Extract the (x, y) coordinate from the center of the cell holding the provided text.  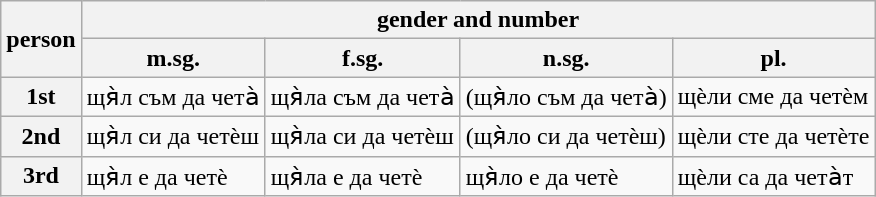
щя̀л е да четѐ (173, 176)
щѐли сме да четѐм (774, 97)
gender and number (478, 20)
(щя̀лo съм да чета̀) (566, 97)
щя̀лa съм да чета̀ (362, 97)
2nd (41, 136)
1st (41, 97)
щя̀лo е да четѐ (566, 176)
(щя̀лo си да четѐш) (566, 136)
щя̀лa е да четѐ (362, 176)
pl. (774, 58)
person (41, 39)
щя̀л съм да чета̀ (173, 97)
щѐли сте да четѐте (774, 136)
m.sg. (173, 58)
f.sg. (362, 58)
щѐли са да чета̀т (774, 176)
щя̀л си да четѐш (173, 136)
3rd (41, 176)
n.sg. (566, 58)
щя̀лa си да четѐш (362, 136)
